From the cell containing the given text, extract its center point as (x, y) coordinate. 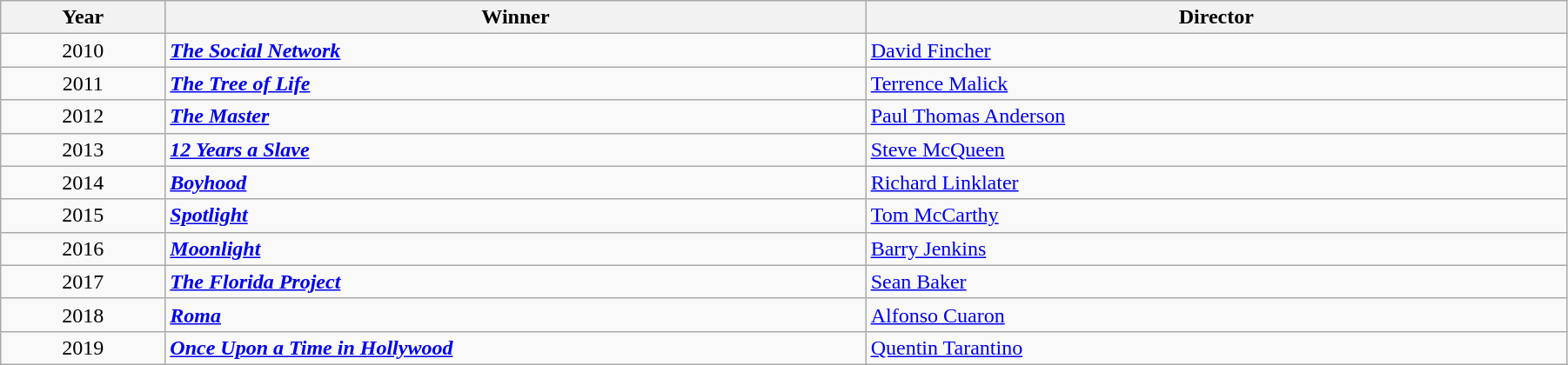
Terrence Malick (1216, 83)
2015 (84, 216)
2018 (84, 315)
The Florida Project (515, 282)
Once Upon a Time in Hollywood (515, 348)
Tom McCarthy (1216, 216)
Steve McQueen (1216, 149)
Spotlight (515, 216)
The Social Network (515, 50)
Alfonso Cuaron (1216, 315)
Roma (515, 315)
Boyhood (515, 182)
2019 (84, 348)
Sean Baker (1216, 282)
2011 (84, 83)
2014 (84, 182)
Barry Jenkins (1216, 249)
David Fincher (1216, 50)
Paul Thomas Anderson (1216, 116)
Moonlight (515, 249)
2017 (84, 282)
Director (1216, 17)
12 Years a Slave (515, 149)
2010 (84, 50)
Richard Linklater (1216, 182)
The Master (515, 116)
Quentin Tarantino (1216, 348)
Year (84, 17)
2016 (84, 249)
2013 (84, 149)
2012 (84, 116)
Winner (515, 17)
The Tree of Life (515, 83)
